Search for the cell housing the specified text and yield its [x, y] center coordinate. 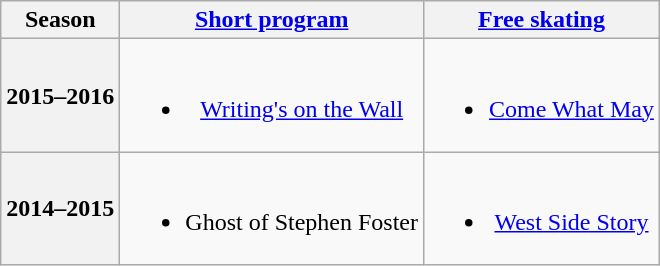
2015–2016 [60, 96]
2014–2015 [60, 208]
Come What May [542, 96]
Free skating [542, 20]
Short program [272, 20]
Writing's on the Wall [272, 96]
Ghost of Stephen Foster [272, 208]
Season [60, 20]
West Side Story [542, 208]
